Output the [X, Y] coordinate of the center of the cell containing the given text.  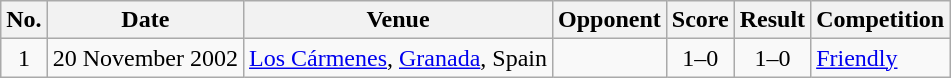
20 November 2002 [145, 58]
Competition [880, 20]
1 [24, 58]
No. [24, 20]
Date [145, 20]
Score [700, 20]
Friendly [880, 58]
Opponent [610, 20]
Venue [398, 20]
Result [772, 20]
Los Cármenes, Granada, Spain [398, 58]
